Capture the cell that displays the provided text and extract its (X, Y) central coordinate. 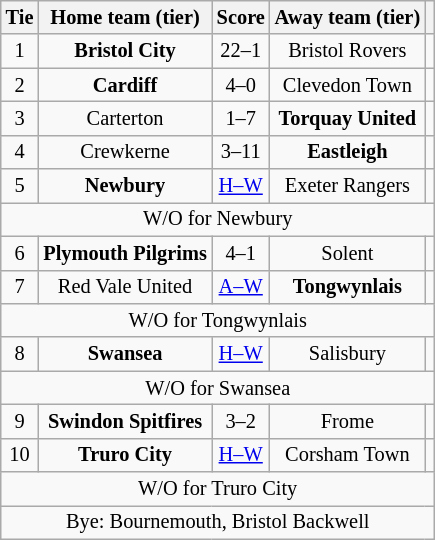
Clevedon Town (348, 85)
Red Vale United (124, 287)
9 (20, 421)
Swindon Spitfires (124, 421)
W/O for Truro City (218, 489)
Tongwynlais (348, 287)
10 (20, 455)
4–0 (241, 85)
3–2 (241, 421)
4 (20, 152)
Salisbury (348, 354)
3 (20, 118)
4–1 (241, 253)
Cardiff (124, 85)
Frome (348, 421)
Swansea (124, 354)
W/O for Tongwynlais (218, 320)
Solent (348, 253)
Bye: Bournemouth, Bristol Backwell (218, 522)
Newbury (124, 186)
W/O for Newbury (218, 219)
W/O for Swansea (218, 388)
Score (241, 17)
22–1 (241, 51)
A–W (241, 287)
Tie (20, 17)
Carterton (124, 118)
Plymouth Pilgrims (124, 253)
Home team (tier) (124, 17)
1–7 (241, 118)
1 (20, 51)
Away team (tier) (348, 17)
Eastleigh (348, 152)
Corsham Town (348, 455)
Bristol City (124, 51)
Truro City (124, 455)
2 (20, 85)
6 (20, 253)
8 (20, 354)
Bristol Rovers (348, 51)
5 (20, 186)
Torquay United (348, 118)
7 (20, 287)
3–11 (241, 152)
Exeter Rangers (348, 186)
Crewkerne (124, 152)
